Return [x, y] of the center of cell containing provided text 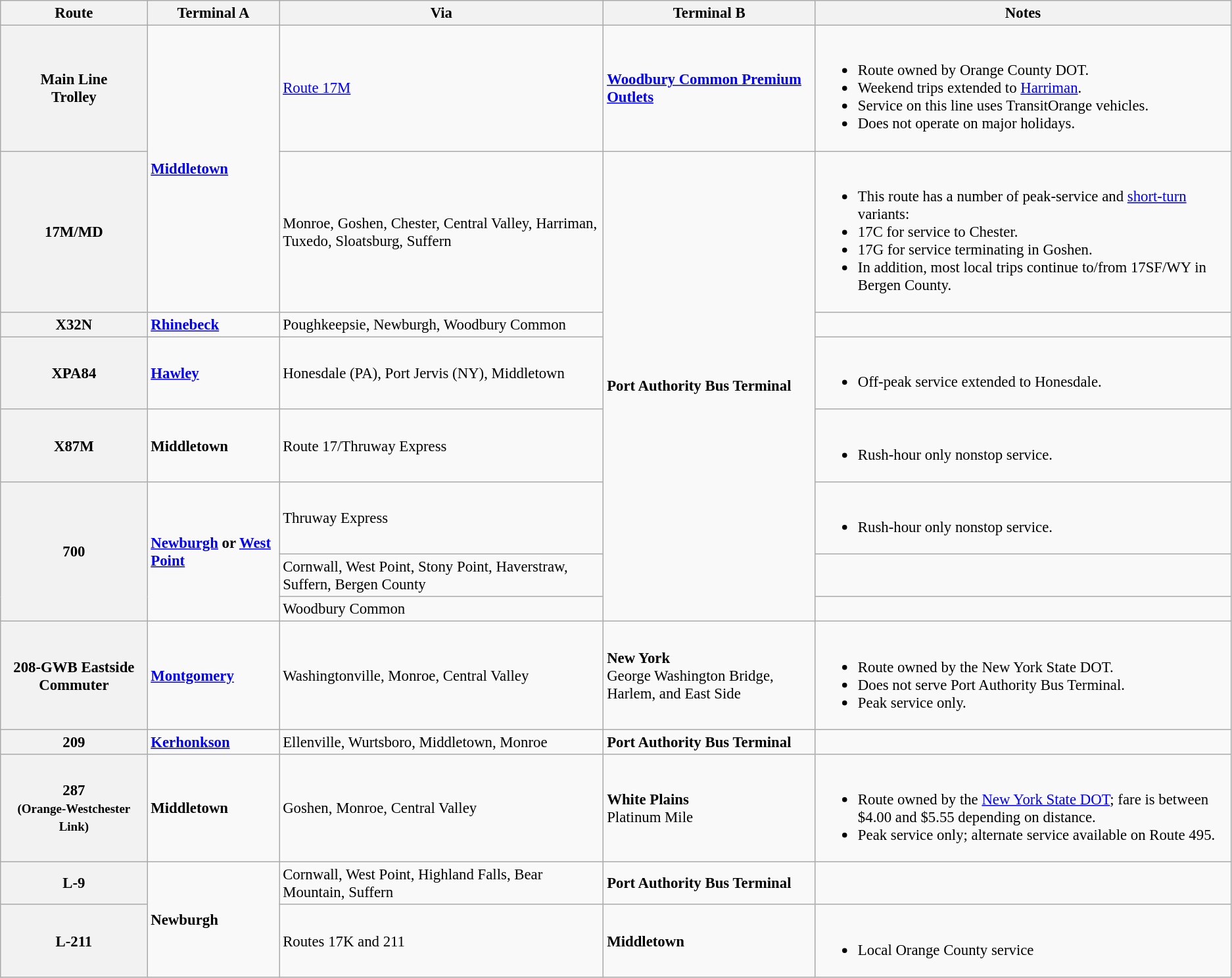
287(Orange-Westchester Link) [74, 808]
Kerhonkson [213, 742]
17M/MD [74, 232]
Main LineTrolley [74, 88]
Notes [1023, 13]
Terminal B [709, 13]
Rhinebeck [213, 325]
New YorkGeorge Washington Bridge, Harlem, and East Side [709, 675]
Via [442, 13]
Newburgh [213, 919]
Ellenville, Wurtsboro, Middletown, Monroe [442, 742]
Hawley [213, 373]
Montgomery [213, 675]
L-211 [74, 941]
Goshen, Monroe, Central Valley [442, 808]
Routes 17K and 211 [442, 941]
Route 17/Thruway Express [442, 446]
Cornwall, West Point, Highland Falls, Bear Mountain, Suffern [442, 884]
X87M [74, 446]
Washingtonville, Monroe, Central Valley [442, 675]
Off-peak service extended to Honesdale. [1023, 373]
White PlainsPlatinum Mile [709, 808]
Thruway Express [442, 518]
Route 17M [442, 88]
Cornwall, West Point, Stony Point, Haverstraw, Suffern, Bergen County [442, 576]
Woodbury Common [442, 610]
208-GWB Eastside Commuter [74, 675]
XPA84 [74, 373]
Newburgh or West Point [213, 552]
700 [74, 552]
Route [74, 13]
L-9 [74, 884]
Woodbury Common Premium Outlets [709, 88]
Honesdale (PA), Port Jervis (NY), Middletown [442, 373]
X32N [74, 325]
Local Orange County service [1023, 941]
Route owned by the New York State DOT.Does not serve Port Authority Bus Terminal.Peak service only. [1023, 675]
Monroe, Goshen, Chester, Central Valley, Harriman, Tuxedo, Sloatsburg, Suffern [442, 232]
Terminal A [213, 13]
Poughkeepsie, Newburgh, Woodbury Common [442, 325]
209 [74, 742]
